Return the [X, Y] coordinate for the center point of the cell that contains the specified text.  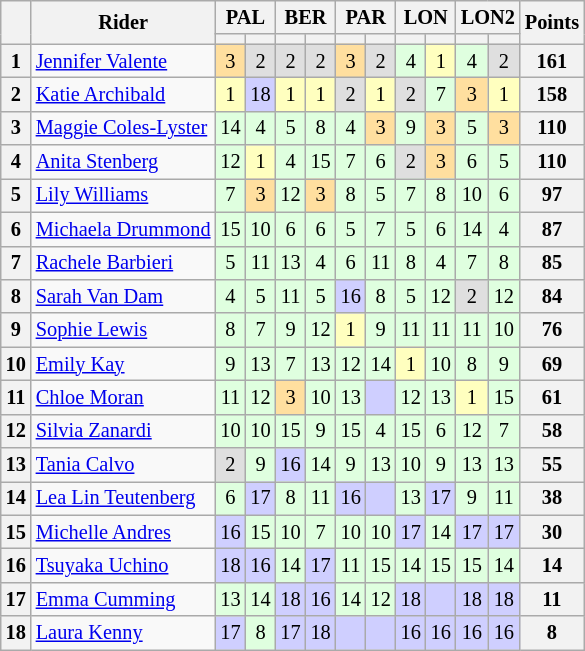
Michelle Andres [124, 532]
158 [552, 94]
Emma Cumming [124, 599]
Tsuyaka Uchino [124, 565]
Rider [124, 22]
Jennifer Valente [124, 61]
84 [552, 296]
Points [552, 22]
61 [552, 397]
Rachele Barbieri [124, 263]
Sophie Lewis [124, 330]
30 [552, 532]
161 [552, 61]
Emily Kay [124, 364]
Tania Calvo [124, 465]
LON2 [488, 17]
LON [426, 17]
87 [552, 229]
Sarah Van Dam [124, 296]
Chloe Moran [124, 397]
85 [552, 263]
Maggie Coles-Lyster [124, 128]
97 [552, 195]
Silvia Zanardi [124, 431]
69 [552, 364]
Anita Stenberg [124, 162]
BER [306, 17]
PAL [245, 17]
Katie Archibald [124, 94]
55 [552, 465]
38 [552, 498]
58 [552, 431]
Lily Williams [124, 195]
PAR [366, 17]
76 [552, 330]
Michaela Drummond [124, 229]
Lea Lin Teutenberg [124, 498]
Laura Kenny [124, 633]
